Provide the (X, Y) coordinate of the cell's center where the given text is located.  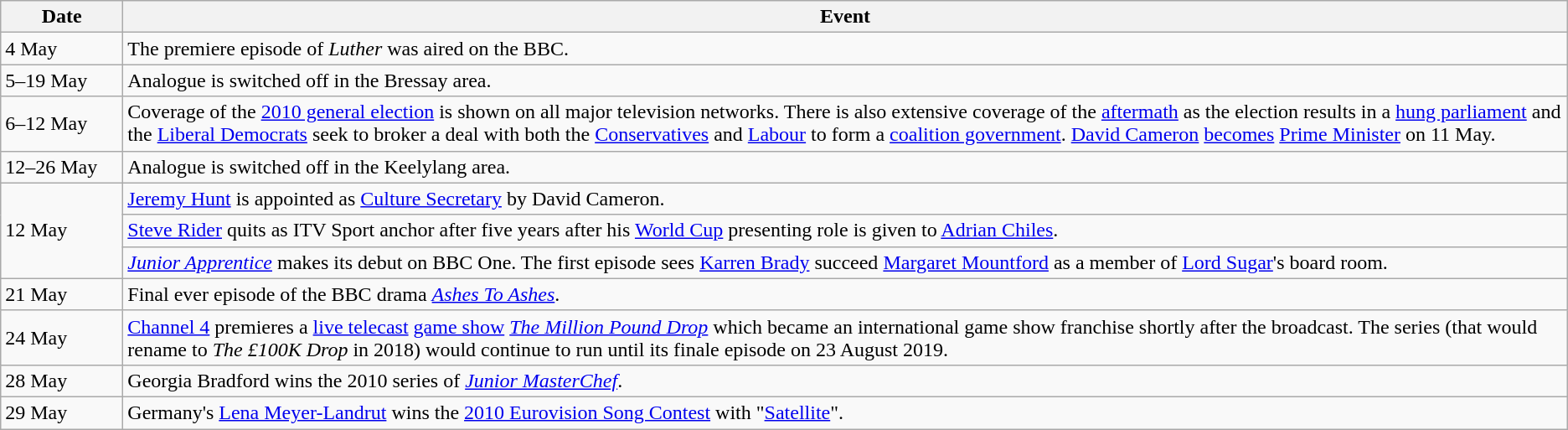
Analogue is switched off in the Keelylang area. (845, 167)
6–12 May (62, 124)
28 May (62, 381)
Final ever episode of the BBC drama Ashes To Ashes. (845, 294)
Event (845, 17)
Date (62, 17)
Germany's Lena Meyer-Landrut wins the 2010 Eurovision Song Contest with "Satellite". (845, 412)
4 May (62, 49)
24 May (62, 337)
Jeremy Hunt is appointed as Culture Secretary by David Cameron. (845, 199)
The premiere episode of Luther was aired on the BBC. (845, 49)
Steve Rider quits as ITV Sport anchor after five years after his World Cup presenting role is given to Adrian Chiles. (845, 231)
5–19 May (62, 80)
29 May (62, 412)
12–26 May (62, 167)
Georgia Bradford wins the 2010 series of Junior MasterChef. (845, 381)
Analogue is switched off in the Bressay area. (845, 80)
21 May (62, 294)
12 May (62, 231)
Junior Apprentice makes its debut on BBC One. The first episode sees Karren Brady succeed Margaret Mountford as a member of Lord Sugar's board room. (845, 262)
